Capture the cell that displays the provided text and extract its (X, Y) central coordinate. 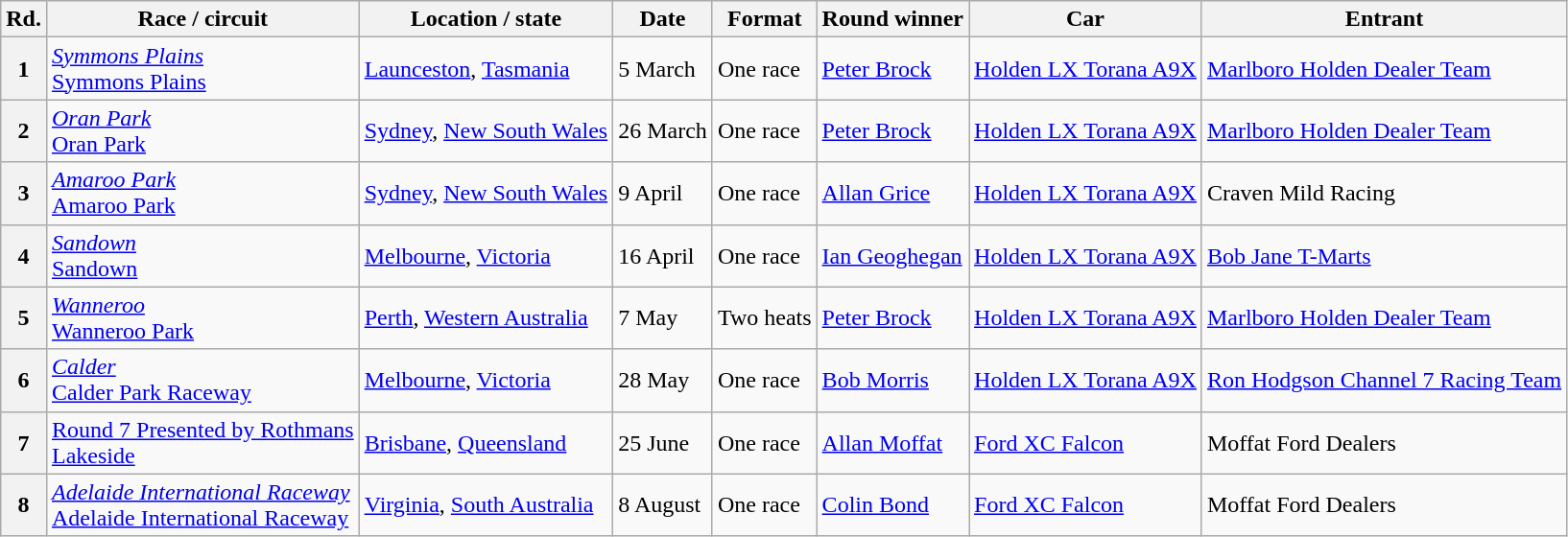
Entrant (1384, 19)
Race / circuit (202, 19)
1 (24, 69)
28 May (663, 380)
16 April (663, 255)
26 March (663, 130)
Perth, Western Australia (486, 318)
Amaroo Park Amaroo Park (202, 194)
Format (764, 19)
Oran Park Oran Park (202, 130)
Two heats (764, 318)
Symmons Plains Symmons Plains (202, 69)
Launceston, Tasmania (486, 69)
Adelaide International Raceway Adelaide International Raceway (202, 504)
Brisbane, Queensland (486, 443)
Virginia, South Australia (486, 504)
8 August (663, 504)
Craven Mild Racing (1384, 194)
2 (24, 130)
Allan Moffat (892, 443)
Rd. (24, 19)
Date (663, 19)
Colin Bond (892, 504)
7 May (663, 318)
5 March (663, 69)
Location / state (486, 19)
7 (24, 443)
25 June (663, 443)
Ian Geoghegan (892, 255)
Round winner (892, 19)
Bob Morris (892, 380)
5 (24, 318)
Wanneroo Wanneroo Park (202, 318)
3 (24, 194)
9 April (663, 194)
Bob Jane T-Marts (1384, 255)
6 (24, 380)
Car (1086, 19)
8 (24, 504)
Calder Calder Park Raceway (202, 380)
Sandown Sandown (202, 255)
4 (24, 255)
Round 7 Presented by Rothmans Lakeside (202, 443)
Allan Grice (892, 194)
Ron Hodgson Channel 7 Racing Team (1384, 380)
